Capture the cell that displays the provided text and extract its [x, y] central coordinate. 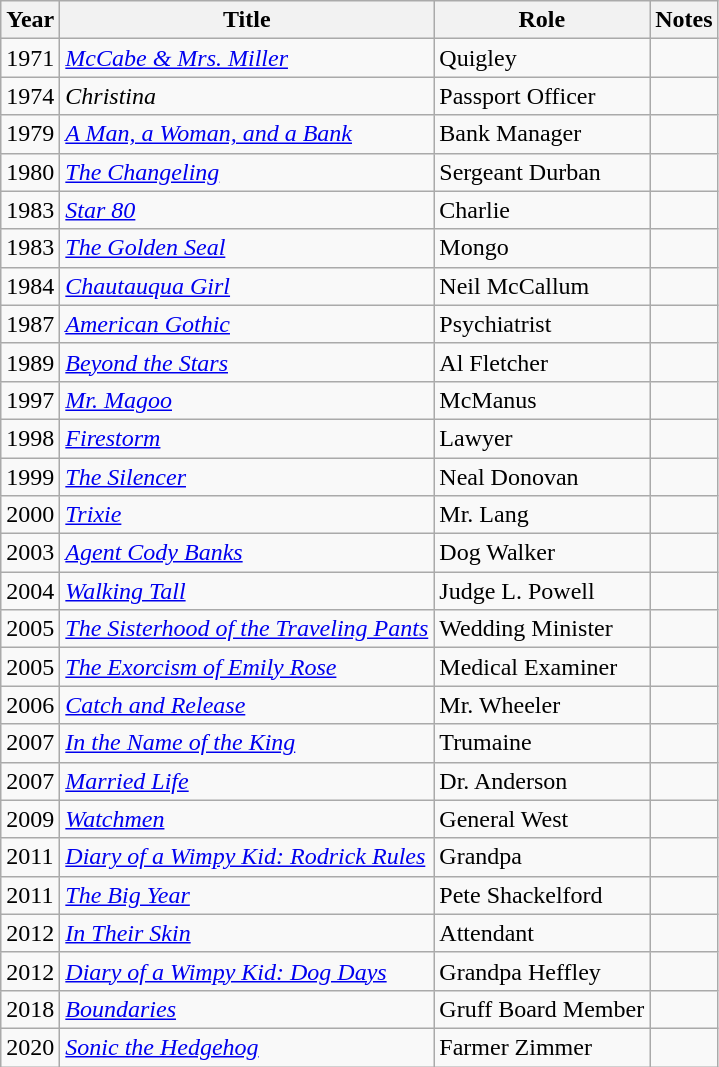
Mr. Magoo [247, 400]
Title [247, 20]
Mr. Wheeler [542, 705]
The Sisterhood of the Traveling Pants [247, 629]
Walking Tall [247, 591]
1979 [30, 134]
Sonic the Hedgehog [247, 1047]
The Golden Seal [247, 248]
In Their Skin [247, 933]
Diary of a Wimpy Kid: Rodrick Rules [247, 857]
2004 [30, 591]
Role [542, 20]
Al Fletcher [542, 362]
Mongo [542, 248]
Beyond the Stars [247, 362]
Boundaries [247, 1009]
Charlie [542, 210]
Dr. Anderson [542, 781]
Diary of a Wimpy Kid: Dog Days [247, 971]
Watchmen [247, 819]
Firestorm [247, 438]
Medical Examiner [542, 667]
Notes [684, 20]
Passport Officer [542, 96]
Farmer Zimmer [542, 1047]
1987 [30, 324]
Catch and Release [247, 705]
Neal Donovan [542, 477]
American Gothic [247, 324]
2009 [30, 819]
1980 [30, 172]
Bank Manager [542, 134]
Agent Cody Banks [247, 553]
Sergeant Durban [542, 172]
The Changeling [247, 172]
Attendant [542, 933]
Married Life [247, 781]
In the Name of the King [247, 743]
2006 [30, 705]
1984 [30, 286]
1997 [30, 400]
Chautauqua Girl [247, 286]
Christina [247, 96]
Neil McCallum [542, 286]
1998 [30, 438]
Star 80 [247, 210]
1989 [30, 362]
2018 [30, 1009]
Grandpa Heffley [542, 971]
1974 [30, 96]
The Exorcism of Emily Rose [247, 667]
Quigley [542, 58]
The Big Year [247, 895]
Dog Walker [542, 553]
A Man, a Woman, and a Bank [247, 134]
2020 [30, 1047]
McManus [542, 400]
1999 [30, 477]
Trixie [247, 515]
Judge L. Powell [542, 591]
Year [30, 20]
Pete Shackelford [542, 895]
Gruff Board Member [542, 1009]
Wedding Minister [542, 629]
2003 [30, 553]
General West [542, 819]
1971 [30, 58]
2000 [30, 515]
Trumaine [542, 743]
Grandpa [542, 857]
Psychiatrist [542, 324]
McCabe & Mrs. Miller [247, 58]
Lawyer [542, 438]
Mr. Lang [542, 515]
The Silencer [247, 477]
